Capture the cell that displays the provided text and extract its (x, y) central coordinate. 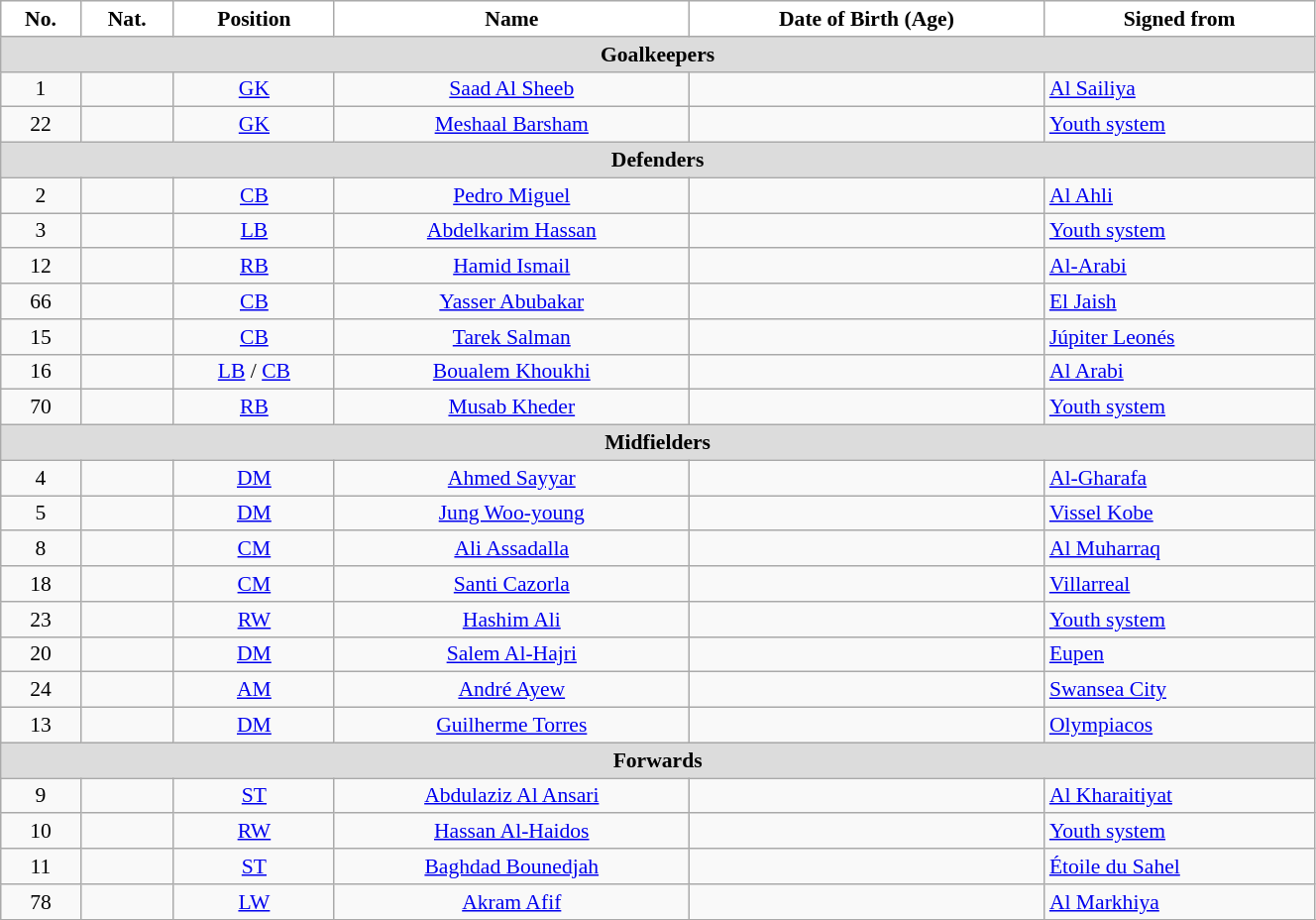
Salem Al-Hajri (511, 654)
23 (41, 620)
3 (41, 231)
Forwards (658, 760)
Hashim Ali (511, 620)
Étoile du Sahel (1179, 866)
78 (41, 902)
Vissel Kobe (1179, 514)
LW (254, 902)
AM (254, 690)
Eupen (1179, 654)
13 (41, 726)
Al-Gharafa (1179, 478)
11 (41, 866)
Baghdad Bounedjah (511, 866)
22 (41, 125)
Yasser Abubakar (511, 301)
Hamid Ismail (511, 267)
5 (41, 514)
Al Ahli (1179, 195)
Position (254, 19)
Al Kharaitiyat (1179, 796)
Date of Birth (Age) (866, 19)
Defenders (658, 161)
Al Sailiya (1179, 89)
Tarek Salman (511, 337)
20 (41, 654)
Swansea City (1179, 690)
Júpiter Leonés (1179, 337)
4 (41, 478)
Meshaal Barsham (511, 125)
Al Arabi (1179, 372)
70 (41, 407)
Ali Assadalla (511, 549)
2 (41, 195)
66 (41, 301)
Musab Kheder (511, 407)
Hassan Al-Haidos (511, 832)
Saad Al Sheeb (511, 89)
Guilherme Torres (511, 726)
Pedro Miguel (511, 195)
No. (41, 19)
Al Muharraq (1179, 549)
Goalkeepers (658, 55)
Midfielders (658, 443)
15 (41, 337)
10 (41, 832)
Nat. (127, 19)
Abdelkarim Hassan (511, 231)
8 (41, 549)
LB / CB (254, 372)
LB (254, 231)
Abdulaziz Al Ansari (511, 796)
1 (41, 89)
Al Markhiya (1179, 902)
Al-Arabi (1179, 267)
Ahmed Sayyar (511, 478)
Santi Cazorla (511, 584)
24 (41, 690)
18 (41, 584)
André Ayew (511, 690)
Akram Afif (511, 902)
Signed from (1179, 19)
Olympiacos (1179, 726)
Name (511, 19)
16 (41, 372)
12 (41, 267)
9 (41, 796)
Villarreal (1179, 584)
El Jaish (1179, 301)
Boualem Khoukhi (511, 372)
Jung Woo-young (511, 514)
